Provide the [x, y] coordinate of the cell's center where the given text is located.  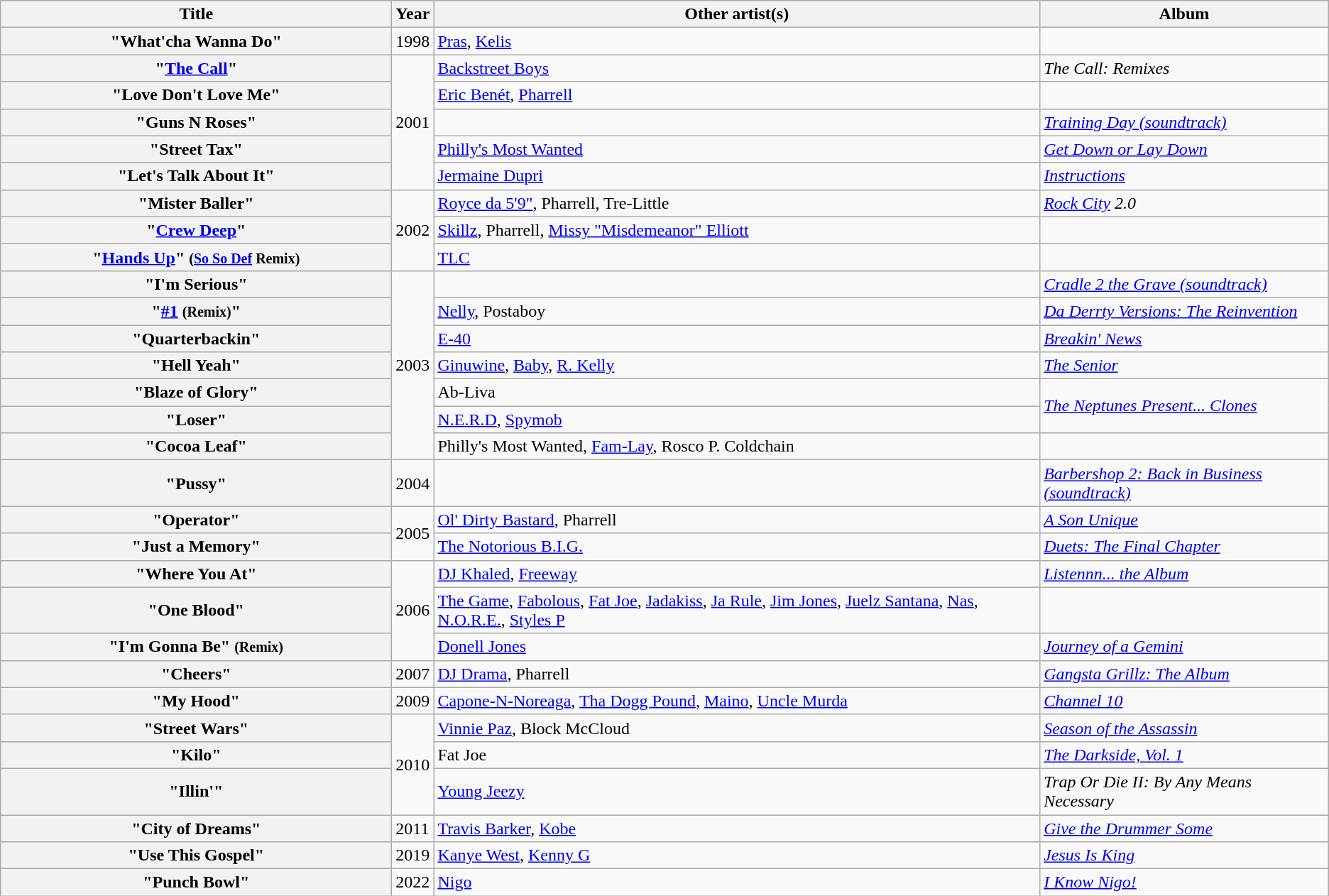
"The Call" [196, 68]
Nigo [737, 883]
2010 [413, 764]
N.E.R.D, Spymob [737, 420]
"Loser" [196, 420]
Capone-N-Noreaga, Tha Dogg Pound, Maino, Uncle Murda [737, 701]
Jermaine Dupri [737, 176]
2006 [413, 611]
"Cocoa Leaf" [196, 447]
"Crew Deep" [196, 230]
Channel 10 [1184, 701]
Breakin' News [1184, 339]
Trap Or Die II: By Any Means Necessary [1184, 791]
Jesus Is King [1184, 856]
Philly's Most Wanted, Fam-Lay, Rosco P. Coldchain [737, 447]
Ab-Liva [737, 393]
Gangsta Grillz: The Album [1184, 674]
"Street Wars" [196, 728]
Backstreet Boys [737, 68]
"Street Tax" [196, 149]
Year [413, 14]
2001 [413, 122]
Give the Drummer Some [1184, 829]
Season of the Assassin [1184, 728]
2004 [413, 483]
Nelly, Postaboy [737, 311]
DJ Khaled, Freeway [737, 574]
The Neptunes Present... Clones [1184, 406]
Rock City 2.0 [1184, 203]
"#1 (Remix)" [196, 311]
Other artist(s) [737, 14]
Album [1184, 14]
"What'cha Wanna Do" [196, 41]
"Use This Gospel" [196, 856]
"Cheers" [196, 674]
Ol' Dirty Bastard, Pharrell [737, 520]
Donell Jones [737, 647]
Eric Benét, Pharrell [737, 95]
"Mister Baller" [196, 203]
2003 [413, 365]
Journey of a Gemini [1184, 647]
"I'm Gonna Be" (Remix) [196, 647]
"I'm Serious" [196, 284]
2019 [413, 856]
Travis Barker, Kobe [737, 829]
Kanye West, Kenny G [737, 856]
Training Day (soundtrack) [1184, 122]
Pras, Kelis [737, 41]
"Love Don't Love Me" [196, 95]
I Know Nigo! [1184, 883]
Da Derrty Versions: The Reinvention [1184, 311]
2007 [413, 674]
The Darkside, Vol. 1 [1184, 755]
"Quarterbackin" [196, 339]
TLC [737, 257]
DJ Drama, Pharrell [737, 674]
Ginuwine, Baby, R. Kelly [737, 366]
"City of Dreams" [196, 829]
The Call: Remixes [1184, 68]
Cradle 2 the Grave (soundtrack) [1184, 284]
"Hands Up" (So So Def Remix) [196, 257]
2005 [413, 533]
The Game, Fabolous, Fat Joe, Jadakiss, Ja Rule, Jim Jones, Juelz Santana, Nas, N.O.R.E., Styles P [737, 611]
Instructions [1184, 176]
"Blaze of Glory" [196, 393]
The Notorious B.I.G. [737, 547]
Young Jeezy [737, 791]
Fat Joe [737, 755]
"Illin'" [196, 791]
"Let's Talk About It" [196, 176]
2011 [413, 829]
"Operator" [196, 520]
"My Hood" [196, 701]
Barbershop 2: Back in Business (soundtrack) [1184, 483]
Philly's Most Wanted [737, 149]
The Senior [1184, 366]
2022 [413, 883]
"Guns N Roses" [196, 122]
Vinnie Paz, Block McCloud [737, 728]
"One Blood" [196, 611]
"Pussy" [196, 483]
Duets: The Final Chapter [1184, 547]
Skillz, Pharrell, Missy "Misdemeanor" Elliott [737, 230]
Get Down or Lay Down [1184, 149]
2002 [413, 230]
A Son Unique [1184, 520]
Listennn... the Album [1184, 574]
"Just a Memory" [196, 547]
Royce da 5'9", Pharrell, Tre-Little [737, 203]
"Where You At" [196, 574]
"Hell Yeah" [196, 366]
1998 [413, 41]
2009 [413, 701]
"Kilo" [196, 755]
Title [196, 14]
"Punch Bowl" [196, 883]
E-40 [737, 339]
